Output the (x, y) coordinate of the center of the cell containing the given text.  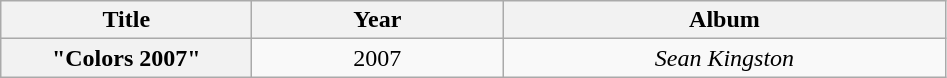
2007 (378, 58)
Title (126, 20)
Sean Kingston (724, 58)
"Colors 2007" (126, 58)
Year (378, 20)
Album (724, 20)
